Provide the [x, y] coordinate of the cell's center where the given text is located.  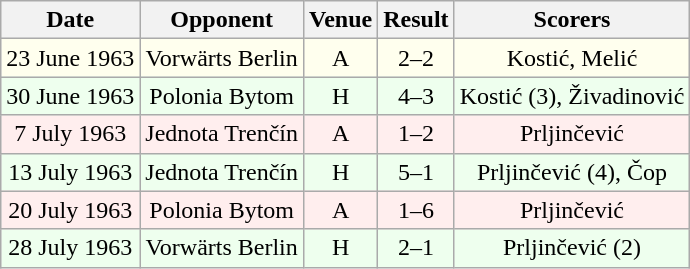
2–2 [416, 58]
23 June 1963 [70, 58]
30 June 1963 [70, 96]
20 July 1963 [70, 210]
Opponent [222, 20]
1–2 [416, 134]
1–6 [416, 210]
2–1 [416, 248]
Venue [341, 20]
Date [70, 20]
4–3 [416, 96]
Kostić, Melić [572, 58]
Scorers [572, 20]
13 July 1963 [70, 172]
7 July 1963 [70, 134]
Kostić (3), Živadinović [572, 96]
5–1 [416, 172]
Prljinčević (2) [572, 248]
28 July 1963 [70, 248]
Result [416, 20]
Prljinčević (4), Čop [572, 172]
